Pinpoint the cell where the given text exists, returning its [X, Y] midpoint coordinate. 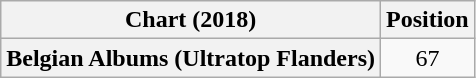
Belgian Albums (Ultratop Flanders) [191, 58]
Position [428, 20]
67 [428, 58]
Chart (2018) [191, 20]
